Extract the (X, Y) coordinate from the center of the cell holding the provided text.  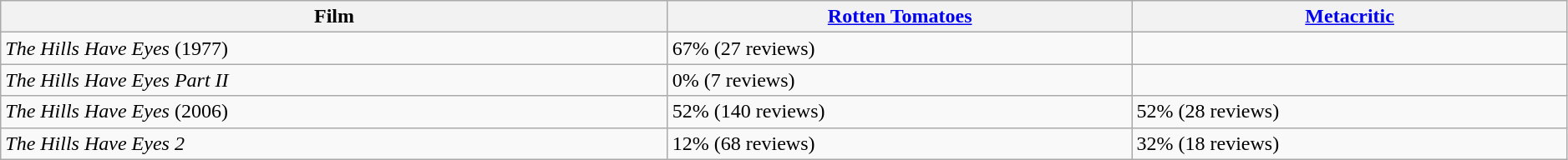
Film (334, 17)
The Hills Have Eyes (1977) (334, 48)
0% (7 reviews) (900, 80)
Rotten Tomatoes (900, 17)
67% (27 reviews) (900, 48)
The Hills Have Eyes 2 (334, 143)
The Hills Have Eyes Part II (334, 80)
52% (140 reviews) (900, 112)
12% (68 reviews) (900, 143)
The Hills Have Eyes (2006) (334, 112)
52% (28 reviews) (1350, 112)
Metacritic (1350, 17)
32% (18 reviews) (1350, 143)
